Search for the cell housing the specified text and yield its (x, y) center coordinate. 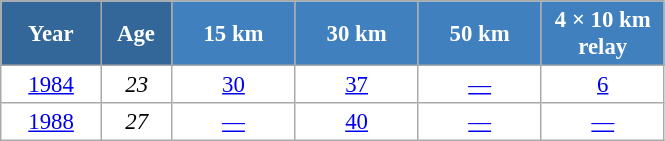
27 (136, 122)
30 (234, 85)
30 km (356, 34)
50 km (480, 34)
15 km (234, 34)
37 (356, 85)
Year (52, 34)
40 (356, 122)
23 (136, 85)
1988 (52, 122)
4 × 10 km relay (602, 34)
Age (136, 34)
1984 (52, 85)
6 (602, 85)
